Return [X, Y] of the center of cell containing provided text 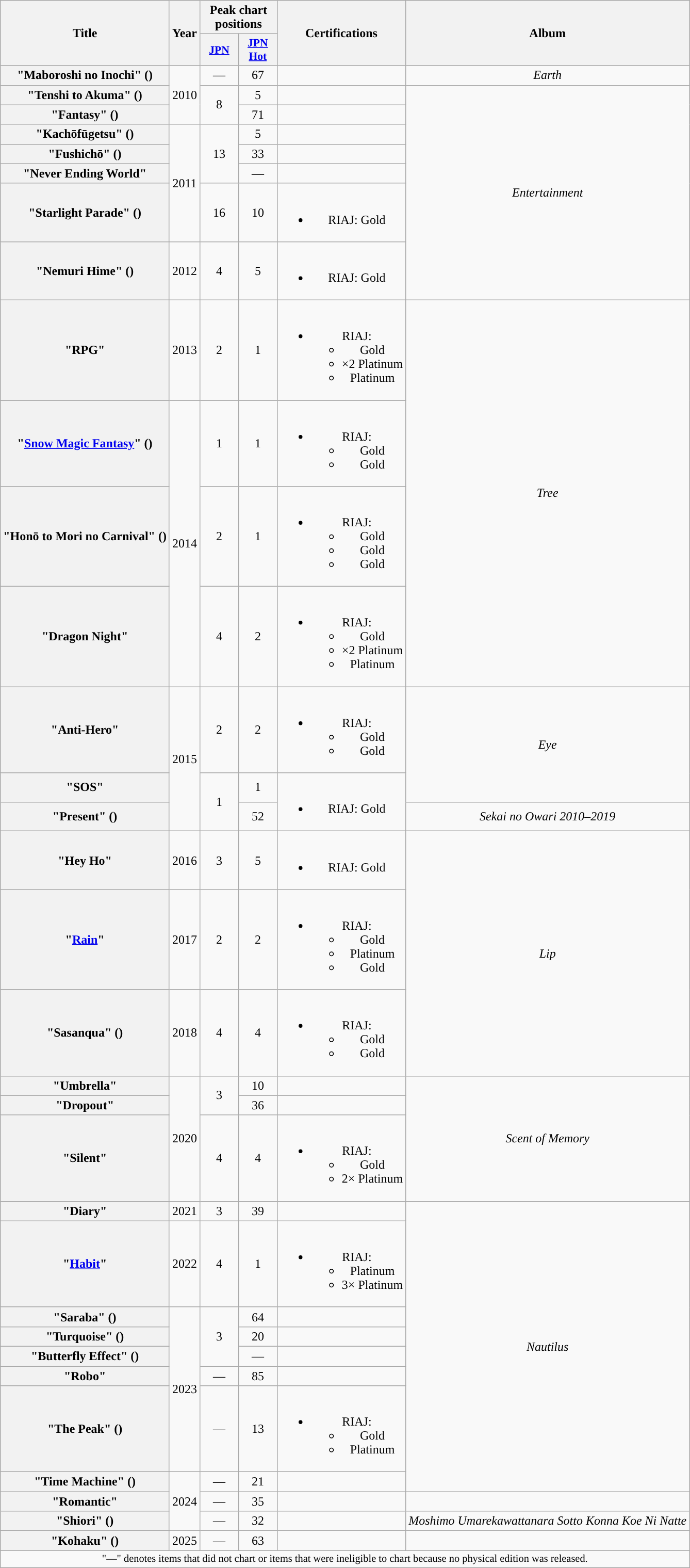
20 [258, 1336]
Moshimo Umarekawattanara Sotto Konna Koe Ni Natte [548, 1521]
"Silent" [85, 1158]
RIAJ:Gold Platinum Gold [341, 940]
"Present" () [85, 816]
2015 [185, 759]
33 [258, 154]
"Butterfly Effect" () [85, 1356]
2016 [185, 861]
"Starlight Parade" () [85, 213]
2012 [185, 270]
"Snow Magic Fantasy" () [85, 444]
JPN [220, 50]
"Time Machine" () [85, 1482]
"The Peak" () [85, 1429]
"SOS" [85, 787]
Earth [548, 75]
"Hey Ho" [85, 861]
"Shiori" () [85, 1521]
"Turquoise" () [85, 1336]
"Maboroshi no Inochi" () [85, 75]
Tree [548, 493]
2014 [185, 544]
"Kohaku" () [85, 1541]
Album [548, 33]
2023 [185, 1389]
"Robo" [85, 1376]
2020 [185, 1138]
2018 [185, 1033]
Title [85, 33]
39 [258, 1211]
36 [258, 1105]
"Romantic" [85, 1501]
RIAJ:Gold Platinum [341, 1429]
85 [258, 1376]
"Dropout" [85, 1105]
"Nemuri Hime" () [85, 270]
"Saraba" () [85, 1317]
21 [258, 1482]
"RPG" [85, 350]
35 [258, 1501]
64 [258, 1317]
67 [258, 75]
Nautilus [548, 1346]
"Never Ending World" [85, 173]
"Habit" [85, 1264]
32 [258, 1521]
52 [258, 816]
2021 [185, 1211]
8 [220, 105]
Eye [548, 745]
"Tenshi to Akuma" () [85, 95]
"Diary" [85, 1211]
Certifications [341, 33]
Peak chartpositions [239, 18]
2025 [185, 1541]
2017 [185, 940]
Lip [548, 953]
"Kachōfūgetsu" () [85, 134]
Entertainment [548, 192]
2010 [185, 95]
"Umbrella" [85, 1086]
RIAJ:Gold 2× Platinum [341, 1158]
16 [220, 213]
JPNHot [258, 50]
71 [258, 115]
RIAJ:Platinum 3× Platinum [341, 1264]
2011 [185, 183]
"Fushichō" () [85, 154]
"Honō to Mori no Carnival" () [85, 537]
2013 [185, 350]
"Anti-Hero" [85, 730]
63 [258, 1541]
"Dragon Night" [85, 637]
RIAJ:Gold Gold Gold [341, 537]
Sekai no Owari 2010–2019 [548, 816]
"Rain" [85, 940]
Year [185, 33]
"—" denotes items that did not chart or items that were ineligible to chart because no physical edition was released. [345, 1559]
Scent of Memory [548, 1138]
"Fantasy" () [85, 115]
2022 [185, 1264]
"Sasanqua" () [85, 1033]
2024 [185, 1501]
